Capture the cell that displays the provided text and extract its (x, y) central coordinate. 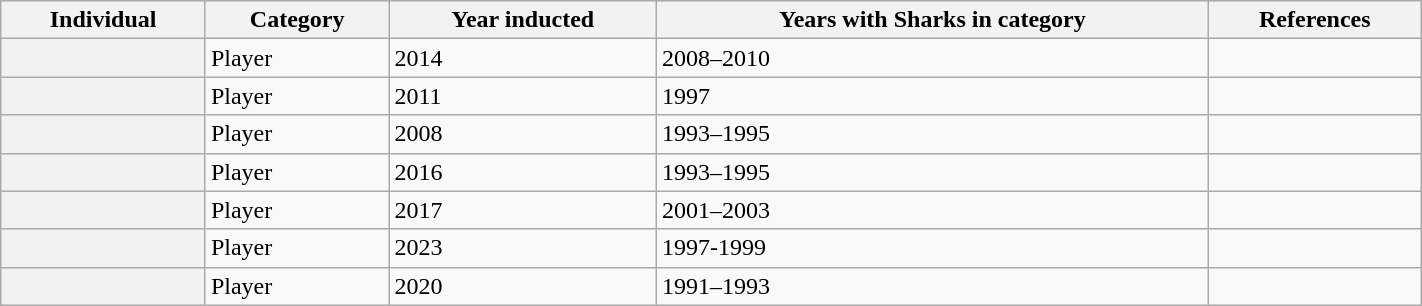
1991–1993 (932, 286)
2017 (522, 210)
2016 (522, 172)
1997 (932, 96)
Years with Sharks in category (932, 20)
2001–2003 (932, 210)
Individual (104, 20)
2020 (522, 286)
References (1314, 20)
2011 (522, 96)
Category (297, 20)
2008–2010 (932, 58)
2023 (522, 248)
2008 (522, 134)
2014 (522, 58)
Year inducted (522, 20)
1997-1999 (932, 248)
